Identify which cell holds the provided text, then report its [x, y] central coordinate. 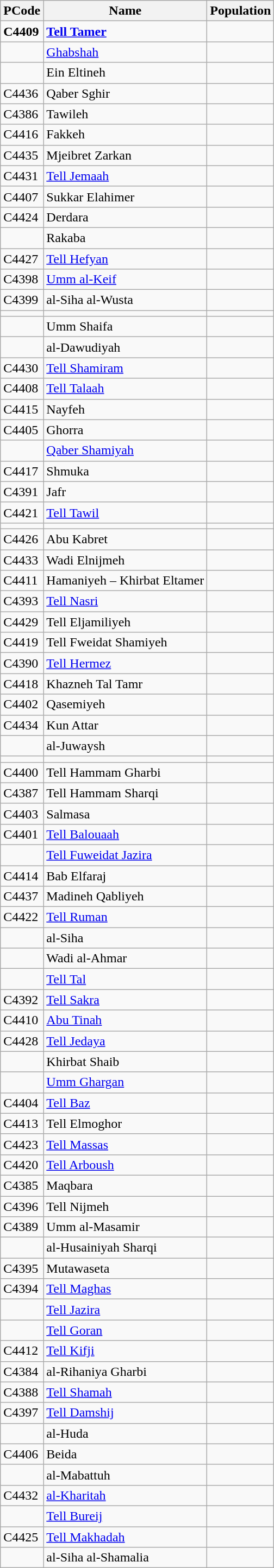
Tell Nasri [125, 601]
al-Kharitah [125, 1495]
C4432 [22, 1495]
Tell Sakra [125, 1000]
Qaber Sghir [125, 93]
C4435 [22, 155]
C4429 [22, 622]
Tell Bureij [125, 1516]
Mjeibret Zarkan [125, 155]
C4392 [22, 1000]
Tell Hammam Gharbi [125, 772]
Tell Baz [125, 1103]
Wadi Elnijmeh [125, 560]
C4437 [22, 897]
C4422 [22, 917]
Tell Nijmeh [125, 1207]
al-Siha al-Shamalia [125, 1558]
C4419 [22, 643]
C4403 [22, 814]
Derdara [125, 217]
C4393 [22, 601]
al-Mabattuh [125, 1475]
Qasemiyeh [125, 704]
C4412 [22, 1351]
Madineh Qabliyeh [125, 897]
C4407 [22, 196]
Tell Kifji [125, 1351]
C4431 [22, 176]
C4409 [22, 31]
Tell Talaah [125, 389]
Tell Ruman [125, 917]
Name [125, 11]
Salmasa [125, 814]
Fakkeh [125, 135]
C4427 [22, 259]
al-Siha al-Wusta [125, 300]
C4423 [22, 1144]
C4426 [22, 539]
C4400 [22, 772]
Tell Jedaya [125, 1041]
C4418 [22, 684]
al-Husainiyah Sharqi [125, 1248]
Tell Shamah [125, 1392]
C4430 [22, 368]
C4399 [22, 300]
Maqbara [125, 1185]
al-Huda [125, 1433]
Rakaba [125, 238]
C4424 [22, 217]
Tell Balouaah [125, 834]
Tell Goran [125, 1330]
C4394 [22, 1289]
C4385 [22, 1185]
C4410 [22, 1020]
Tell Makhadah [125, 1537]
C4428 [22, 1041]
Khirbat Shaib [125, 1062]
C4389 [22, 1227]
C4404 [22, 1103]
Tell Tal [125, 979]
C4420 [22, 1165]
Khazneh Tal Tamr [125, 684]
C4434 [22, 725]
C4411 [22, 581]
Abu Kabret [125, 539]
C4401 [22, 834]
C4402 [22, 704]
Bab Elfaraj [125, 875]
Tell Shamiram [125, 368]
Jafr [125, 492]
Tell Tawil [125, 512]
Tell Hermez [125, 663]
al-Rihaniya Gharbi [125, 1372]
Ghorra [125, 430]
Kun Attar [125, 725]
C4425 [22, 1537]
Tawileh [125, 114]
C4417 [22, 471]
Tell Elmoghor [125, 1123]
C4388 [22, 1392]
C4391 [22, 492]
Tell Jemaah [125, 176]
Tell Maghas [125, 1289]
al-Juwaysh [125, 746]
Qaber Shamiyah [125, 450]
C4408 [22, 389]
Tell Jazira [125, 1310]
Population [240, 11]
C4396 [22, 1207]
C4390 [22, 663]
Umm Shaifa [125, 327]
C4415 [22, 409]
Wadi al-Ahmar [125, 958]
C4384 [22, 1372]
C4413 [22, 1123]
Tell Fweidat Shamiyeh [125, 643]
Tell Eljamiliyeh [125, 622]
Umm Ghargan [125, 1082]
Beida [125, 1454]
Tell Hefyan [125, 259]
C4406 [22, 1454]
Umm al-Masamir [125, 1227]
Hamaniyeh – Khirbat Eltamer [125, 581]
al-Siha [125, 938]
C4433 [22, 560]
C4386 [22, 114]
Tell Arboush [125, 1165]
Abu Tinah [125, 1020]
al-Dawudiyah [125, 347]
C4416 [22, 135]
C4414 [22, 875]
Mutawaseta [125, 1268]
Sukkar Elahimer [125, 196]
Ein Eltineh [125, 73]
C4405 [22, 430]
Tell Tamer [125, 31]
C4395 [22, 1268]
C4387 [22, 793]
PCode [22, 11]
C4397 [22, 1413]
Tell Massas [125, 1144]
Shmuka [125, 471]
C4398 [22, 280]
Umm al-Keif [125, 280]
C4421 [22, 512]
Tell Damshij [125, 1413]
Tell Fuweidat Jazira [125, 855]
Tell Hammam Sharqi [125, 793]
Ghabshah [125, 52]
C4436 [22, 93]
Nayfeh [125, 409]
